Output the (x, y) coordinate of the center of the cell containing the given text.  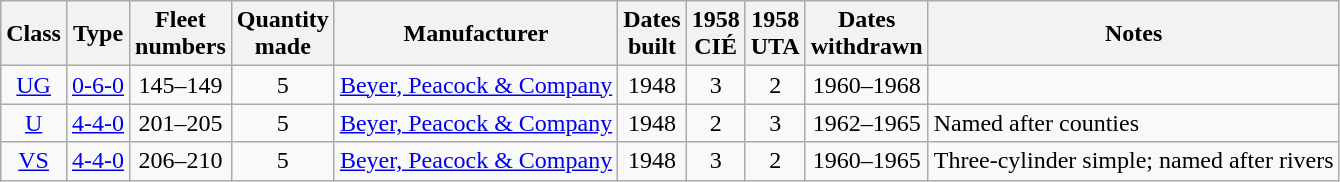
Three-cylinder simple; named after rivers (1134, 161)
145–149 (181, 85)
UG (34, 85)
Manufacturer (476, 34)
Class (34, 34)
1960–1965 (866, 161)
201–205 (181, 123)
1958CIÉ (716, 34)
VS (34, 161)
206–210 (181, 161)
Named after counties (1134, 123)
1962–1965 (866, 123)
Fleetnumbers (181, 34)
0-6-0 (98, 85)
U (34, 123)
1958UTA (775, 34)
Datesbuilt (652, 34)
1960–1968 (866, 85)
Quantitymade (282, 34)
Notes (1134, 34)
Dateswithdrawn (866, 34)
Type (98, 34)
